Capture the cell that displays the provided text and extract its (X, Y) central coordinate. 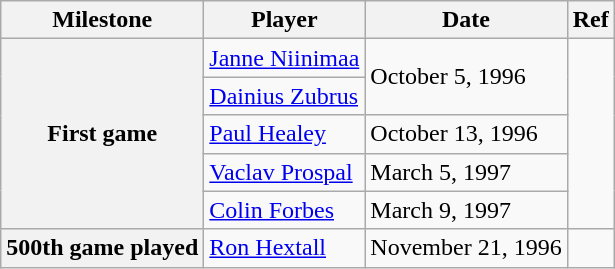
500th game played (102, 248)
Paul Healey (284, 134)
Colin Forbes (284, 210)
Ron Hextall (284, 248)
First game (102, 134)
Janne Niinimaa (284, 58)
Player (284, 20)
Milestone (102, 20)
March 5, 1997 (466, 172)
October 5, 1996 (466, 77)
Ref (590, 20)
March 9, 1997 (466, 210)
Dainius Zubrus (284, 96)
Date (466, 20)
Vaclav Prospal (284, 172)
November 21, 1996 (466, 248)
October 13, 1996 (466, 134)
